Capture the cell that displays the provided text and extract its [X, Y] central coordinate. 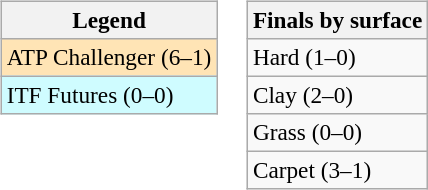
Finals by surface [337, 20]
ITF Futures (0–0) [108, 95]
Carpet (3–1) [337, 171]
Clay (2–0) [337, 95]
Hard (1–0) [337, 57]
Grass (0–0) [337, 133]
Legend [108, 20]
ATP Challenger (6–1) [108, 57]
